Detect which cell encompasses the target text, then output its [X, Y] center coordinate. 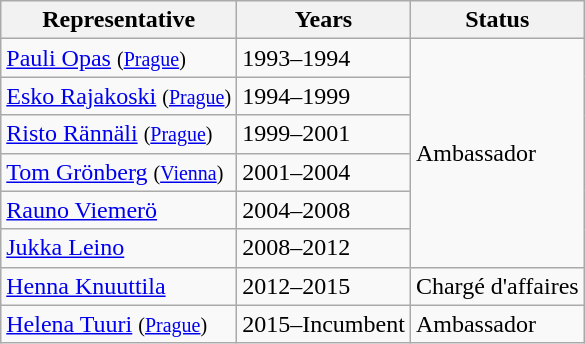
Risto Rännäli (Prague) [119, 134]
2012–2015 [324, 286]
Pauli Opas (Prague) [119, 58]
Tom Grönberg (Vienna) [119, 172]
Henna Knuuttila [119, 286]
Rauno Viemerö [119, 210]
Status [497, 20]
1999–2001 [324, 134]
Representative [119, 20]
2008–2012 [324, 248]
1994–1999 [324, 96]
Years [324, 20]
Esko Rajakoski (Prague) [119, 96]
2001–2004 [324, 172]
2015–Incumbent [324, 324]
Jukka Leino [119, 248]
1993–1994 [324, 58]
Chargé d'affaires [497, 286]
2004–2008 [324, 210]
Helena Tuuri (Prague) [119, 324]
